Provide the (x, y) coordinate of the cell's center where the given text is located.  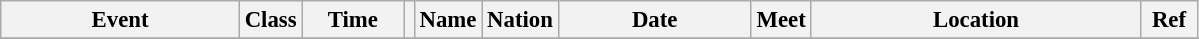
Ref (1169, 20)
Time (353, 20)
Name (448, 20)
Event (120, 20)
Meet (781, 20)
Location (976, 20)
Nation (520, 20)
Date (654, 20)
Class (270, 20)
